From the cell containing the given text, extract its center point as (X, Y) coordinate. 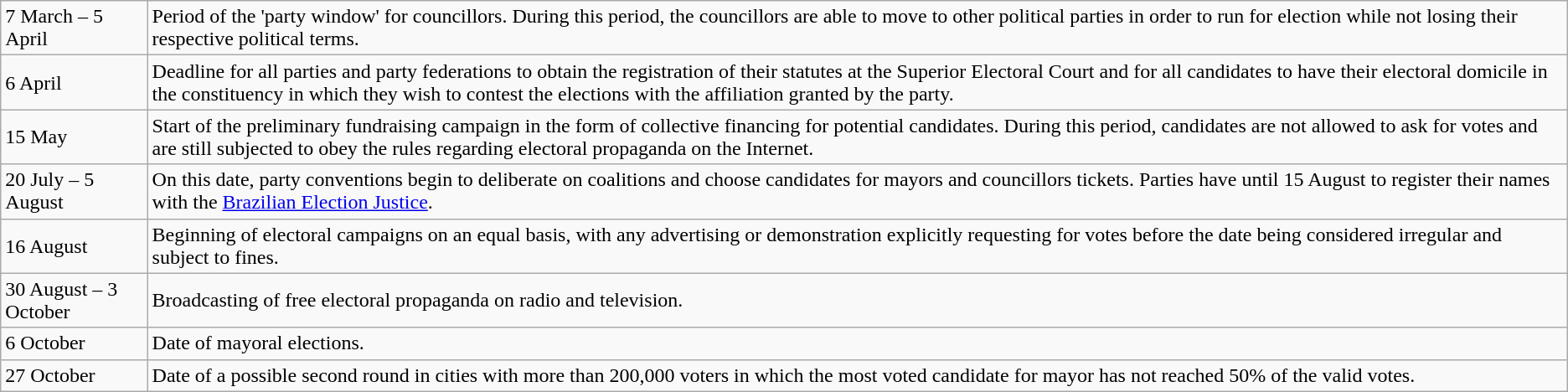
7 March – 5 April (74, 28)
6 October (74, 343)
30 August – 3 October (74, 300)
Broadcasting of free electoral propaganda on radio and television. (858, 300)
15 May (74, 137)
27 October (74, 375)
20 July – 5 August (74, 191)
6 April (74, 82)
Date of mayoral elections. (858, 343)
16 August (74, 246)
